Find where the given text appears and provide that cell's center as (X, Y) coordinate. 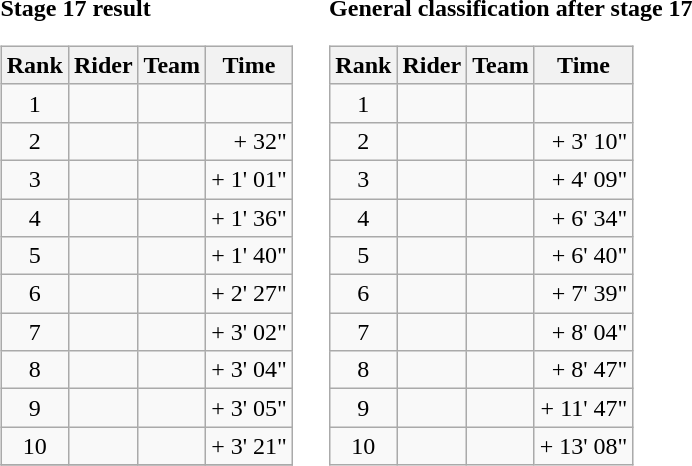
+ 4' 09" (584, 179)
+ 3' 04" (250, 370)
+ 11' 47" (584, 408)
+ 3' 10" (584, 141)
+ 32" (250, 141)
+ 6' 40" (584, 256)
+ 1' 01" (250, 179)
+ 2' 27" (250, 294)
+ 8' 47" (584, 370)
+ 1' 36" (250, 217)
+ 3' 21" (250, 446)
+ 13' 08" (584, 446)
+ 8' 04" (584, 332)
+ 3' 05" (250, 408)
+ 3' 02" (250, 332)
+ 1' 40" (250, 256)
+ 7' 39" (584, 294)
+ 6' 34" (584, 217)
